Capture the cell that displays the provided text and extract its [x, y] central coordinate. 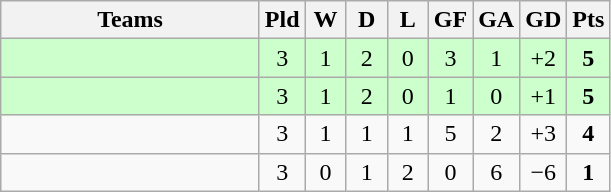
D [366, 20]
4 [588, 134]
−6 [544, 172]
Pld [282, 20]
GD [544, 20]
W [326, 20]
Teams [130, 20]
L [408, 20]
GF [450, 20]
+2 [544, 58]
6 [496, 172]
GA [496, 20]
Pts [588, 20]
+1 [544, 96]
+3 [544, 134]
